Scan for the cell matching the given text and deliver its [X, Y] coordinate at center. 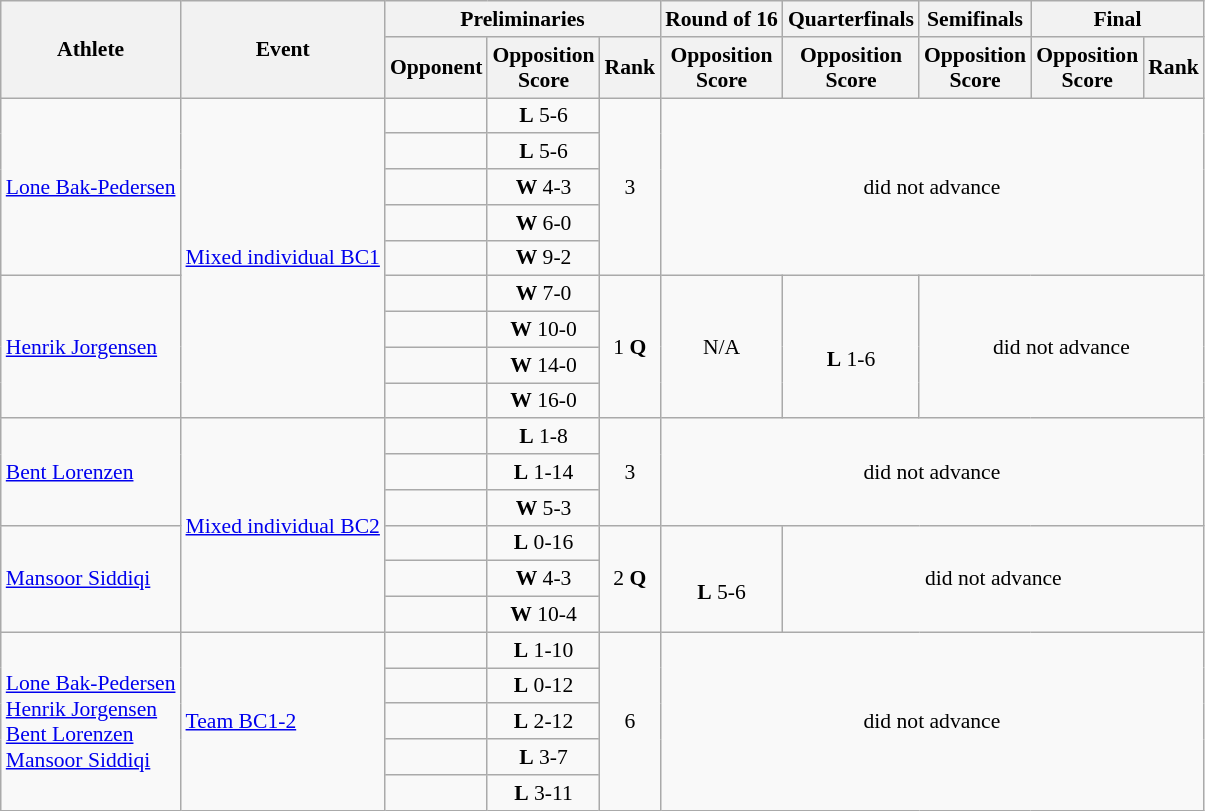
Semifinals [975, 19]
Athlete [91, 50]
Henrik Jorgensen [91, 347]
Mansoor Siddiqi [91, 578]
Opponent [436, 68]
L 1-10 [543, 650]
Bent Lorenzen [91, 472]
L 2-12 [543, 722]
W 10-0 [543, 330]
Preliminaries [522, 19]
L 1-6 [851, 347]
Round of 16 [722, 19]
W 7-0 [543, 294]
1 Q [630, 347]
Mixed individual BC2 [283, 526]
W 5-3 [543, 508]
W 6-0 [543, 223]
L 3-7 [543, 757]
N/A [722, 347]
Quarterfinals [851, 19]
Team BC1-2 [283, 721]
2 Q [630, 578]
L 0-16 [543, 543]
W 14-0 [543, 365]
L 3-11 [543, 793]
L 1-14 [543, 472]
6 [630, 721]
Lone Bak-Pedersen Henrik Jorgensen Bent Lorenzen Mansoor Siddiqi [91, 721]
Lone Bak-Pedersen [91, 187]
Event [283, 50]
L 1-8 [543, 437]
Mixed individual BC1 [283, 258]
W 9-2 [543, 258]
W 16-0 [543, 401]
W 10-4 [543, 615]
Final [1118, 19]
L 0-12 [543, 686]
